Pinpoint the cell where the given text exists, returning its [X, Y] midpoint coordinate. 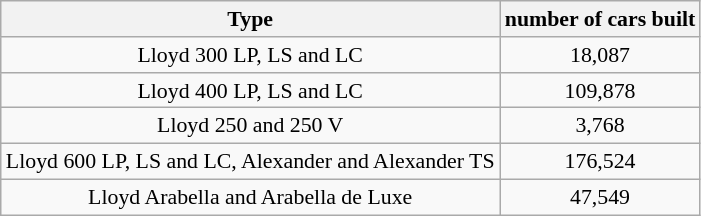
109,878 [600, 90]
number of cars built [600, 18]
Lloyd Arabella and Arabella de Luxe [250, 197]
Lloyd 600 LP, LS and LC, Alexander and Alexander TS [250, 161]
176,524 [600, 161]
Lloyd 250 and 250 V [250, 125]
Lloyd 400 LP, LS and LC [250, 90]
Lloyd 300 LP, LS and LC [250, 54]
18,087 [600, 54]
Type [250, 18]
3,768 [600, 125]
47,549 [600, 197]
